Find where the given text appears and provide that cell's center as [x, y] coordinate. 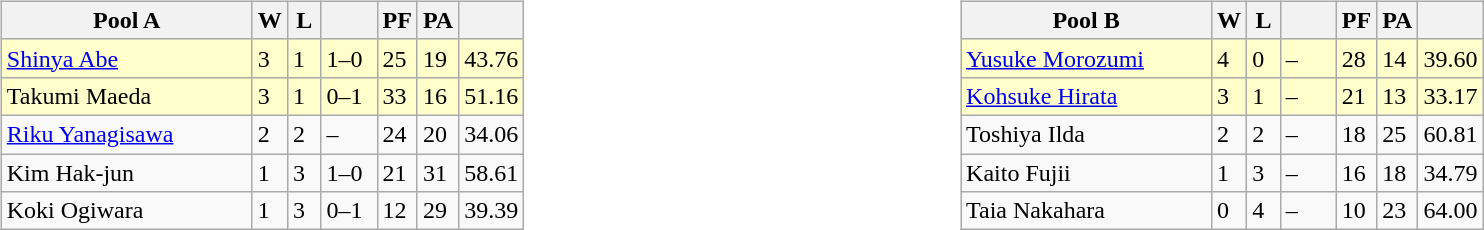
14 [1398, 58]
33 [397, 96]
29 [438, 211]
Riku Yanagisawa [126, 134]
23 [1398, 211]
Toshiya Ilda [1086, 134]
Kim Hak-jun [126, 173]
60.81 [1450, 134]
10 [1356, 211]
Takumi Maeda [126, 96]
Shinya Abe [126, 58]
39.60 [1450, 58]
Yusuke Morozumi [1086, 58]
34.79 [1450, 173]
19 [438, 58]
20 [438, 134]
39.39 [492, 211]
Kaito Fujii [1086, 173]
43.76 [492, 58]
33.17 [1450, 96]
58.61 [492, 173]
Kohsuke Hirata [1086, 96]
13 [1398, 96]
Pool A [126, 20]
Koki Ogiwara [126, 211]
34.06 [492, 134]
Pool B [1086, 20]
28 [1356, 58]
12 [397, 211]
51.16 [492, 96]
31 [438, 173]
64.00 [1450, 211]
24 [397, 134]
Taia Nakahara [1086, 211]
